From the cell containing the given text, extract its center point as (x, y) coordinate. 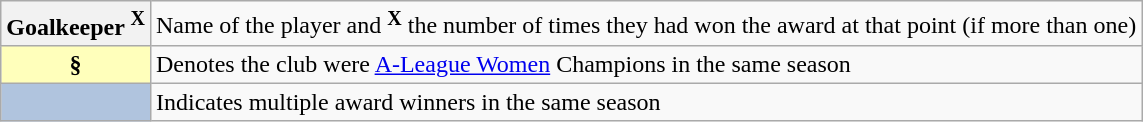
Indicates multiple award winners in the same season (646, 102)
Denotes the club were A-League Women Champions in the same season (646, 64)
Name of the player and X the number of times they had won the award at that point (if more than one) (646, 24)
Goalkeeper X (76, 24)
§ (76, 64)
